Scan for the cell matching the given text and deliver its [X, Y] coordinate at center. 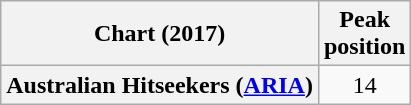
Chart (2017) [160, 34]
Australian Hitseekers (ARIA) [160, 85]
Peakposition [364, 34]
14 [364, 85]
